Scan for the cell matching the given text and deliver its (X, Y) coordinate at center. 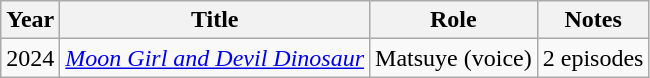
Moon Girl and Devil Dinosaur (215, 58)
Notes (593, 20)
2 episodes (593, 58)
2024 (30, 58)
Year (30, 20)
Role (454, 20)
Title (215, 20)
Matsuye (voice) (454, 58)
